Return (x, y) of the center of cell containing provided text 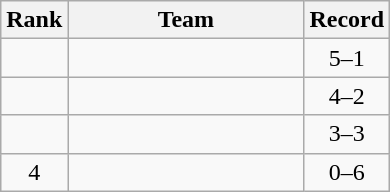
Rank (34, 20)
4 (34, 172)
5–1 (347, 58)
0–6 (347, 172)
3–3 (347, 134)
Team (186, 20)
4–2 (347, 96)
Record (347, 20)
